Extract the (x, y) coordinate from the center of the cell holding the provided text.  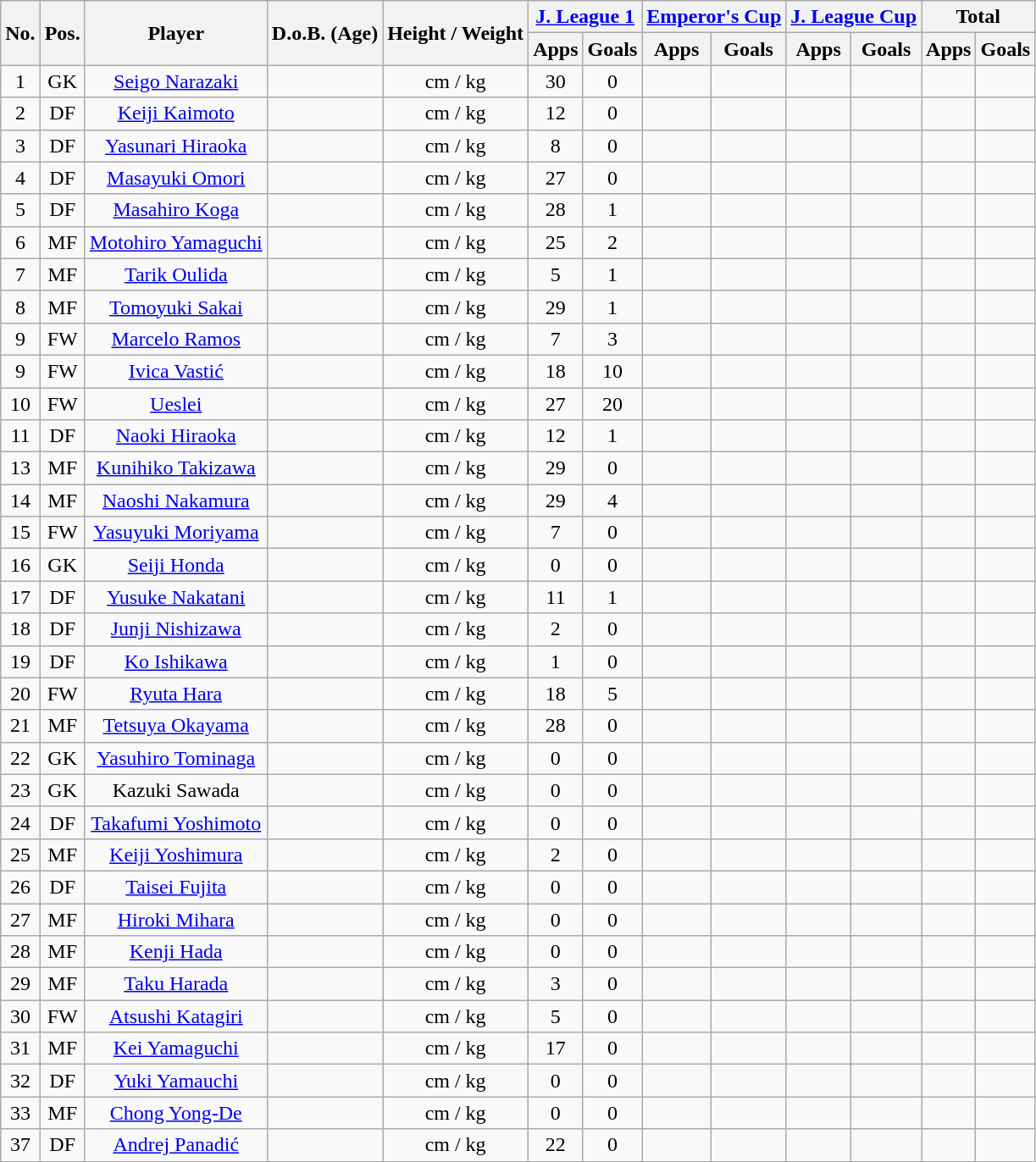
Keiji Yoshimura (176, 855)
No. (20, 33)
Kunihiko Takizawa (176, 468)
Ivica Vastić (176, 371)
6 (20, 242)
23 (20, 790)
D.o.B. (Age) (324, 33)
Masahiro Koga (176, 210)
Yuki Yamauchi (176, 1081)
Yasuyuki Moriyama (176, 533)
16 (20, 565)
Tarik Oulida (176, 274)
32 (20, 1081)
Yusuke Nakatani (176, 597)
26 (20, 887)
Motohiro Yamaguchi (176, 242)
Keiji Kaimoto (176, 113)
Seigo Narazaki (176, 81)
24 (20, 822)
Junji Nishizawa (176, 629)
Atsushi Katagiri (176, 1016)
Height / Weight (456, 33)
Marcelo Ramos (176, 339)
Chong Yong-De (176, 1113)
J. League 1 (585, 17)
Kei Yamaguchi (176, 1049)
Total (978, 17)
Ueslei (176, 404)
Pos. (63, 33)
Masayuki Omori (176, 178)
33 (20, 1113)
13 (20, 468)
Kenji Hada (176, 952)
Tomoyuki Sakai (176, 307)
Takafumi Yoshimoto (176, 822)
Emperor's Cup (714, 17)
15 (20, 533)
Taisei Fujita (176, 887)
19 (20, 661)
Yasuhiro Tominaga (176, 758)
Ryuta Hara (176, 694)
Seiji Honda (176, 565)
31 (20, 1049)
Player (176, 33)
Tetsuya Okayama (176, 726)
Andrej Panadić (176, 1145)
21 (20, 726)
Naoshi Nakamura (176, 501)
Yasunari Hiraoka (176, 146)
J. League Cup (854, 17)
14 (20, 501)
Taku Harada (176, 984)
Kazuki Sawada (176, 790)
37 (20, 1145)
Naoki Hiraoka (176, 436)
Hiroki Mihara (176, 919)
Ko Ishikawa (176, 661)
